For the text-containing cell, return its midpoint in (x, y) coordinate format. 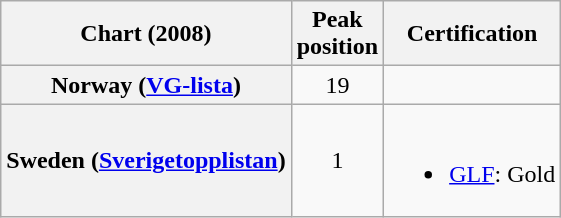
Norway (VG-lista) (146, 85)
19 (337, 85)
Peakposition (337, 34)
Certification (472, 34)
Sweden (Sverigetopplistan) (146, 160)
1 (337, 160)
GLF: Gold (472, 160)
Chart (2008) (146, 34)
